Pinpoint the cell where the given text exists, returning its [X, Y] midpoint coordinate. 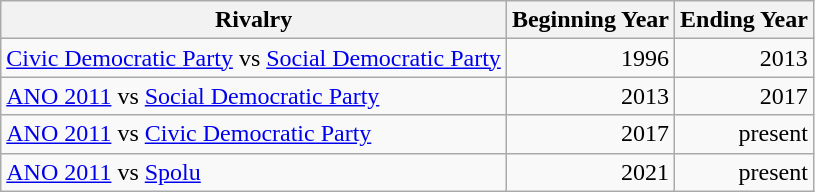
ANO 2011 vs Civic Democratic Party [254, 134]
ANO 2011 vs Spolu [254, 172]
Beginning Year [590, 20]
1996 [590, 58]
2021 [590, 172]
Rivalry [254, 20]
Civic Democratic Party vs Social Democratic Party [254, 58]
Ending Year [744, 20]
ANO 2011 vs Social Democratic Party [254, 96]
